Output the [x, y] coordinate of the center of the cell containing the given text.  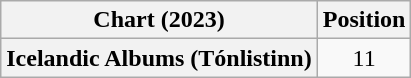
11 [364, 58]
Icelandic Albums (Tónlistinn) [159, 58]
Chart (2023) [159, 20]
Position [364, 20]
